For the text-containing cell, return its midpoint in [X, Y] coordinate format. 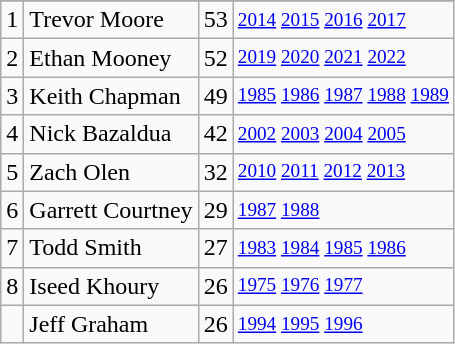
Garrett Courtney [111, 210]
29 [216, 210]
6 [12, 210]
3 [12, 96]
4 [12, 134]
2010 2011 2012 2013 [343, 172]
Nick Bazaldua [111, 134]
27 [216, 248]
2 [12, 58]
53 [216, 20]
Zach Olen [111, 172]
Keith Chapman [111, 96]
2014 2015 2016 2017 [343, 20]
Ethan Mooney [111, 58]
1994 1995 1996 [343, 324]
52 [216, 58]
Iseed Khoury [111, 286]
49 [216, 96]
1975 1976 1977 [343, 286]
Todd Smith [111, 248]
8 [12, 286]
2002 2003 2004 2005 [343, 134]
42 [216, 134]
7 [12, 248]
1 [12, 20]
2019 2020 2021 2022 [343, 58]
5 [12, 172]
Trevor Moore [111, 20]
1987 1988 [343, 210]
Jeff Graham [111, 324]
1983 1984 1985 1986 [343, 248]
1985 1986 1987 1988 1989 [343, 96]
32 [216, 172]
